Scan for the cell matching the given text and deliver its [x, y] coordinate at center. 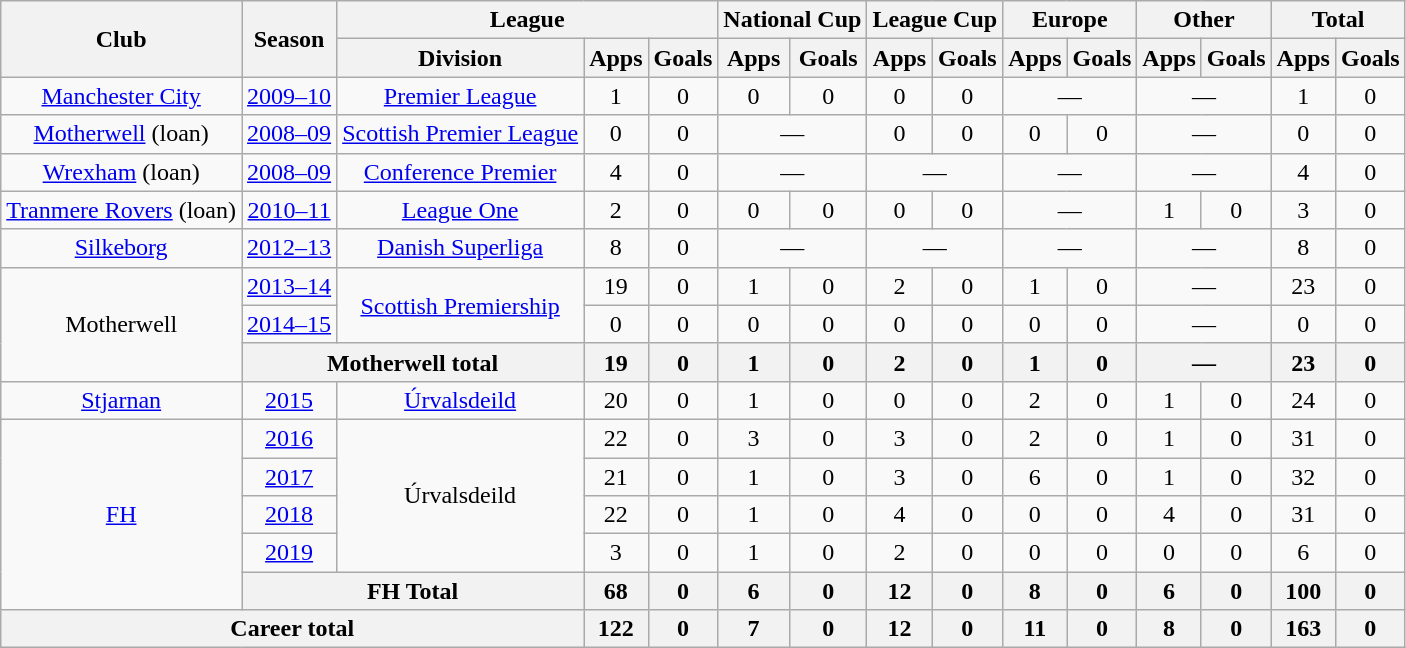
Silkeborg [122, 248]
2019 [290, 553]
Motherwell total [413, 362]
Scottish Premier League [460, 134]
Tranmere Rovers (loan) [122, 210]
FH [122, 514]
Conference Premier [460, 172]
Season [290, 39]
21 [616, 477]
Stjarnan [122, 400]
2017 [290, 477]
Division [460, 58]
Scottish Premiership [460, 305]
2018 [290, 515]
Manchester City [122, 96]
Motherwell (loan) [122, 134]
Europe [1070, 20]
2014–15 [290, 324]
Other [1204, 20]
Club [122, 39]
122 [616, 629]
163 [1303, 629]
2015 [290, 400]
11 [1035, 629]
Danish Superliga [460, 248]
100 [1303, 591]
7 [754, 629]
Total [1338, 20]
20 [616, 400]
Wrexham (loan) [122, 172]
FH Total [413, 591]
Premier League [460, 96]
Career total [292, 629]
League [528, 20]
2016 [290, 438]
2009–10 [290, 96]
2012–13 [290, 248]
68 [616, 591]
League Cup [935, 20]
2013–14 [290, 286]
Motherwell [122, 324]
24 [1303, 400]
League One [460, 210]
32 [1303, 477]
National Cup [792, 20]
2010–11 [290, 210]
